Extract the [x, y] coordinate from the center of the cell holding the provided text.  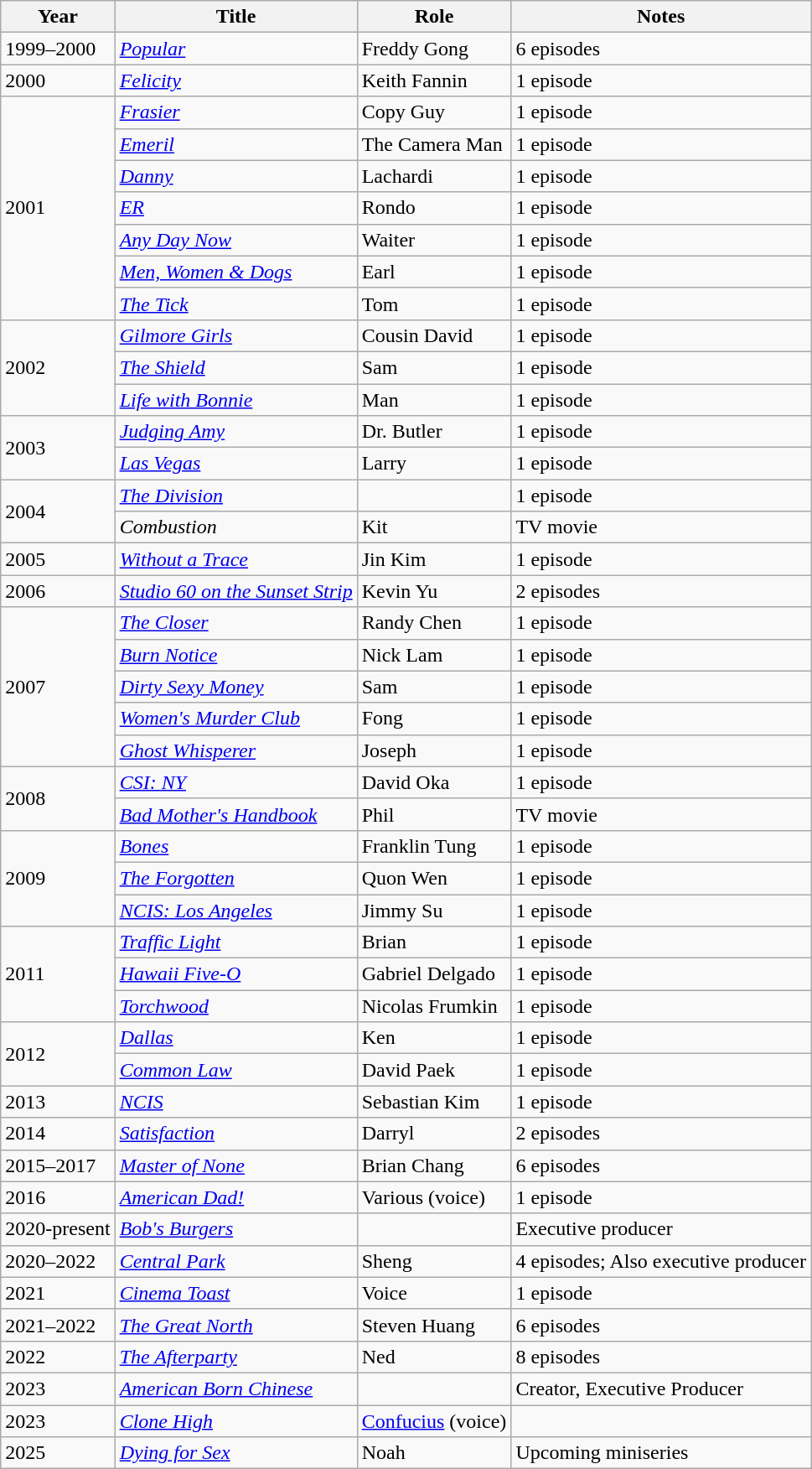
Bad Mother's Handbook [236, 814]
Fong [434, 719]
Upcoming miniseries [661, 1453]
2011 [58, 974]
Voice [434, 1293]
Steven Huang [434, 1325]
Earl [434, 272]
Judging Amy [236, 432]
Role [434, 17]
2016 [58, 1197]
Studio 60 on the Sunset Strip [236, 591]
Rondo [434, 208]
Traffic Light [236, 942]
Ghost Whisperer [236, 750]
Executive producer [661, 1229]
Las Vegas [236, 464]
NCIS [236, 1102]
Dying for Sex [236, 1453]
2025 [58, 1453]
2012 [58, 1054]
Felicity [236, 80]
Notes [661, 17]
CSI: NY [236, 782]
Nick Lam [434, 655]
2009 [58, 878]
2001 [58, 208]
The Camera Man [434, 144]
Emeril [236, 144]
2003 [58, 448]
Without a Trace [236, 559]
Ned [434, 1357]
2000 [58, 80]
2021–2022 [58, 1325]
David Paek [434, 1070]
Cousin David [434, 335]
2013 [58, 1102]
Torchwood [236, 1006]
NCIS: Los Angeles [236, 910]
Gabriel Delgado [434, 974]
Dirty Sexy Money [236, 687]
Lachardi [434, 176]
Kit [434, 527]
Noah [434, 1453]
Sheng [434, 1261]
Central Park [236, 1261]
Various (voice) [434, 1197]
Creator, Executive Producer [661, 1389]
Keith Fannin [434, 80]
Ken [434, 1038]
David Oka [434, 782]
Combustion [236, 527]
2020-present [58, 1229]
Life with Bonnie [236, 400]
Randy Chen [434, 623]
Franklin Tung [434, 846]
2007 [58, 687]
Darryl [434, 1134]
2008 [58, 798]
Gilmore Girls [236, 335]
American Born Chinese [236, 1389]
Men, Women & Dogs [236, 272]
2006 [58, 591]
1999–2000 [58, 49]
The Afterparty [236, 1357]
Burn Notice [236, 655]
Bob's Burgers [236, 1229]
Title [236, 17]
Kevin Yu [434, 591]
The Forgotten [236, 878]
Waiter [434, 240]
Satisfaction [236, 1134]
2015–2017 [58, 1165]
ER [236, 208]
Popular [236, 49]
2021 [58, 1293]
The Shield [236, 367]
Man [434, 400]
Danny [236, 176]
Joseph [434, 750]
Master of None [236, 1165]
2014 [58, 1134]
Common Law [236, 1070]
Larry [434, 464]
Tom [434, 304]
2022 [58, 1357]
Brian Chang [434, 1165]
2005 [58, 559]
Brian [434, 942]
Year [58, 17]
Any Day Now [236, 240]
Cinema Toast [236, 1293]
Nicolas Frumkin [434, 1006]
The Tick [236, 304]
Jin Kim [434, 559]
Dr. Butler [434, 432]
8 episodes [661, 1357]
Jimmy Su [434, 910]
The Great North [236, 1325]
Women's Murder Club [236, 719]
Confucius (voice) [434, 1421]
American Dad! [236, 1197]
Bones [236, 846]
The Division [236, 496]
The Closer [236, 623]
Dallas [236, 1038]
Sebastian Kim [434, 1102]
4 episodes; Also executive producer [661, 1261]
Frasier [236, 112]
2002 [58, 367]
Freddy Gong [434, 49]
2020–2022 [58, 1261]
Copy Guy [434, 112]
Quon Wen [434, 878]
Phil [434, 814]
2004 [58, 511]
Clone High [236, 1421]
Hawaii Five-O [236, 974]
